Capture the cell that displays the provided text and extract its [x, y] central coordinate. 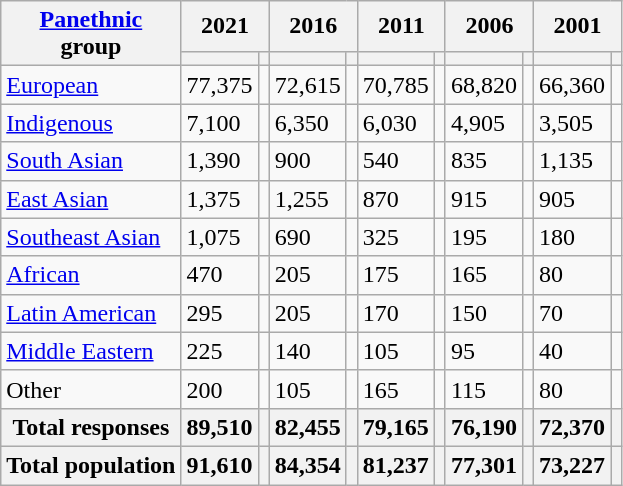
Other [91, 389]
900 [308, 161]
1,375 [220, 199]
African [91, 275]
175 [396, 275]
72,615 [308, 85]
70 [572, 313]
70,785 [396, 85]
2021 [225, 26]
Total responses [91, 427]
1,255 [308, 199]
40 [572, 351]
Indigenous [91, 123]
Panethnicgroup [91, 34]
66,360 [572, 85]
2016 [313, 26]
Total population [91, 465]
115 [484, 389]
2011 [401, 26]
905 [572, 199]
91,610 [220, 465]
84,354 [308, 465]
East Asian [91, 199]
225 [220, 351]
77,301 [484, 465]
82,455 [308, 427]
690 [308, 237]
Middle Eastern [91, 351]
200 [220, 389]
73,227 [572, 465]
7,100 [220, 123]
540 [396, 161]
1,075 [220, 237]
2001 [578, 26]
140 [308, 351]
Southeast Asian [91, 237]
150 [484, 313]
295 [220, 313]
68,820 [484, 85]
6,350 [308, 123]
4,905 [484, 123]
3,505 [572, 123]
915 [484, 199]
Latin American [91, 313]
76,190 [484, 427]
6,030 [396, 123]
180 [572, 237]
77,375 [220, 85]
81,237 [396, 465]
870 [396, 199]
170 [396, 313]
325 [396, 237]
2006 [489, 26]
195 [484, 237]
79,165 [396, 427]
European [91, 85]
South Asian [91, 161]
1,135 [572, 161]
470 [220, 275]
95 [484, 351]
835 [484, 161]
89,510 [220, 427]
72,370 [572, 427]
1,390 [220, 161]
